Find where the given text appears and provide that cell's center as (x, y) coordinate. 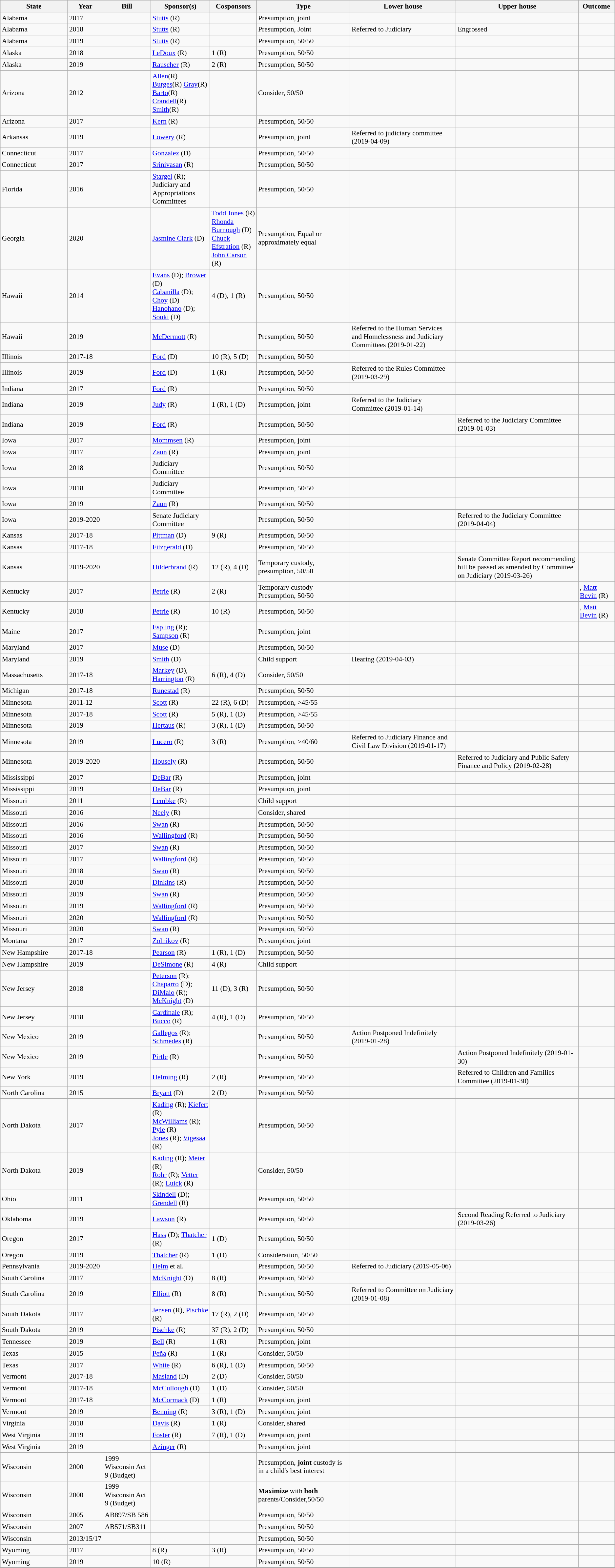
Pirtle (R) (180, 1057)
6 (R), 1 (D) (233, 1365)
Senate Judiciary Committee (180, 520)
Peña (R) (180, 1353)
12 (R), 4 (D) (233, 567)
Kern (R) (180, 122)
Zolnikov (R) (180, 941)
Outcome (596, 6)
Year (85, 6)
Stargel (R); Judiciary and Appropriations Committees (180, 189)
Temporary custody, presumption, 50/50 (303, 567)
Espling (R); Sampson (R) (180, 631)
McCullough (D) (180, 1388)
Action Postponed Indefinitely (2019-01-30) (517, 1057)
LeDoux (R) (180, 53)
2005 (85, 1515)
Georgia (34, 239)
Hilderbrand (R) (180, 567)
Referred to the Human Services and Homelessness and Judiciary Committees (2019-01-22) (403, 337)
Evans (D); Brower (D) Cabanilla (D); Choy (D) Hanohano (D); Souki (D) (180, 296)
Helming (R) (180, 1077)
Elliott (R) (180, 1294)
Virginia (34, 1423)
6 (R), 4 (D) (233, 675)
White (R) (180, 1365)
Lucero (R) (180, 741)
Dinkins (R) (180, 883)
Cosponsors (233, 6)
Davis (R) (180, 1423)
2013/15/17 (85, 1539)
17 (R), 2 (D) (233, 1314)
Referred to the Judiciary Committee (2019-04-04) (517, 520)
4 (R), 1 (D) (233, 1017)
7 (R), 1 (D) (233, 1435)
Fitzgerald (D) (180, 547)
Lowery (R) (180, 137)
Lower house (403, 6)
Bell (R) (180, 1342)
Referred to the Judiciary Committee (2019-01-14) (403, 404)
9 (R) (233, 536)
Referred to judiciary committee (2019-04-09) (403, 137)
11 (D), 3 (R) (233, 989)
Ohio (34, 1199)
Presumption, joint custody is in a child's best interest (303, 1467)
Referred to Judiciary (403, 29)
Presumption, Joint (303, 29)
Masland (D) (180, 1377)
2007 (85, 1527)
22 (R), 6 (D) (233, 702)
Helm et al. (180, 1266)
Action Postponed Indefinitely (2019-01-28) (403, 1037)
Azinger (R) (180, 1447)
Consideration, 50/50 (303, 1255)
Sponsor(s) (180, 6)
Runestad (R) (180, 691)
Lembke (R) (180, 801)
10 (R), 5 (D) (233, 357)
Judy (R) (180, 404)
Presumption, Equal or approximately equal (303, 239)
Montana (34, 941)
Temporary custodyPresumption, 50/50 (303, 591)
Michigan (34, 691)
2014 (85, 296)
Type (303, 6)
Maine (34, 631)
Massachusetts (34, 675)
Mommsen (R) (180, 441)
Jasmine Clark (D) (180, 239)
Referred to Judiciary and Public Safety Finance and Policy (2019-02-28) (517, 762)
Bryant (D) (180, 1093)
McKnight (D) (180, 1278)
Tennessee (34, 1342)
Todd Jones (R) Rhonda Burnough (D) Chuck Efstration (R) John Carson (R) (233, 239)
DeSimone (R) (180, 964)
Senate Committee Report recommending bill be passed as amended by Committee on Judiciary (2019-03-26) (517, 567)
Second Reading Referred to Judiciary (2019-03-26) (517, 1219)
Maximize with both parents/Consider,50/50 (303, 1495)
Rauscher (R) (180, 65)
Arkansas (34, 137)
Pischke (R) (180, 1330)
Pennsylvania (34, 1266)
Referred to Judiciary (2019-05-06) (403, 1266)
5 (R), 1 (D) (233, 714)
Referred to Committee on Judiciary (2019-01-08) (403, 1294)
Engrossed (517, 29)
New York (34, 1077)
Referred to the Judiciary Committee (2019-01-03) (517, 425)
Referred to Children and Families Committee (2019-01-30) (517, 1077)
Hearing (2019-04-03) (403, 659)
4 (D), 1 (R) (233, 296)
Muse (D) (180, 647)
North Carolina (34, 1093)
State (34, 6)
Hass (D); Thatcher (R) (180, 1239)
Presumption, >40/60 (303, 741)
Peterson (R); Chaparro (D); DiMaio (R); McKnight (D) (180, 989)
Pearson (R) (180, 953)
Srinivasan (R) (180, 165)
Neely (R) (180, 813)
Thatcher (R) (180, 1255)
Smith (D) (180, 659)
Markey (D), Harrington (R) (180, 675)
Oklahoma (34, 1219)
Cardinale (R); Bucco (R) (180, 1017)
McDermott (R) (180, 337)
Gonzalez (D) (180, 153)
Referred to Judiciary Finance and Civil Law Division (2019-01-17) (403, 741)
Kading (R); Meier (R) Rohr (R); Vetter (R); Luick (R) (180, 1170)
Kading (R); Kiefert (R) McWilliams (R); Pyle (R) Jones (R); Vigesaa (R) (180, 1126)
Lawson (R) (180, 1219)
2012 (85, 93)
Benning (R) (180, 1412)
4 (R) (233, 964)
Upper house (517, 6)
AB897/SB 586 (127, 1515)
McCormack (D) (180, 1400)
Housely (R) (180, 762)
Allen(R) Burges(R) Gray(R)Barto(R) Crandell(R) Smith(R) (180, 93)
Florida (34, 189)
Gallegos (R); Schmedes (R) (180, 1037)
AB571/SB311 (127, 1527)
Referred to the Rules Committee (2019-03-29) (403, 373)
Foster (R) (180, 1435)
Skindell (D); Grendell (R) (180, 1199)
Hertaus (R) (180, 726)
Jensen (R), Pischke (R) (180, 1314)
2011-12 (85, 702)
Pittman (D) (180, 536)
37 (R), 2 (D) (233, 1330)
Bill (127, 6)
